Capture the cell that displays the provided text and extract its (x, y) central coordinate. 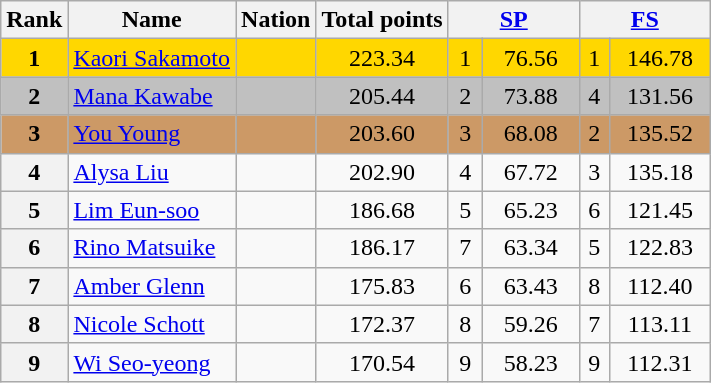
175.83 (382, 286)
SP (514, 20)
Kaori Sakamoto (152, 58)
122.83 (660, 248)
63.34 (530, 248)
59.26 (530, 324)
112.40 (660, 286)
186.17 (382, 248)
67.72 (530, 172)
170.54 (382, 362)
Nicole Schott (152, 324)
Name (152, 20)
121.45 (660, 210)
135.18 (660, 172)
65.23 (530, 210)
You Young (152, 134)
Nation (276, 20)
Rino Matsuike (152, 248)
76.56 (530, 58)
Wi Seo-yeong (152, 362)
58.23 (530, 362)
172.37 (382, 324)
68.08 (530, 134)
186.68 (382, 210)
FS (644, 20)
Total points (382, 20)
Alysa Liu (152, 172)
223.34 (382, 58)
73.88 (530, 96)
113.11 (660, 324)
131.56 (660, 96)
Amber Glenn (152, 286)
63.43 (530, 286)
135.52 (660, 134)
146.78 (660, 58)
205.44 (382, 96)
202.90 (382, 172)
Mana Kawabe (152, 96)
Lim Eun-soo (152, 210)
Rank (34, 20)
112.31 (660, 362)
203.60 (382, 134)
